For the text-containing cell, return its midpoint in [X, Y] coordinate format. 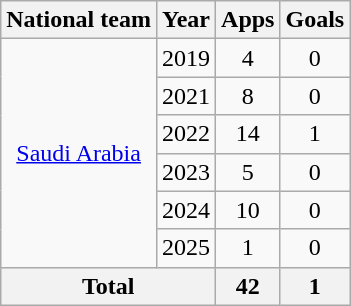
2024 [186, 210]
2019 [186, 58]
National team [79, 20]
5 [248, 172]
2021 [186, 96]
2025 [186, 248]
10 [248, 210]
2023 [186, 172]
2022 [186, 134]
42 [248, 286]
Total [108, 286]
14 [248, 134]
Saudi Arabia [79, 153]
4 [248, 58]
Goals [315, 20]
8 [248, 96]
Year [186, 20]
Apps [248, 20]
